Find where the given text appears and provide that cell's center as (X, Y) coordinate. 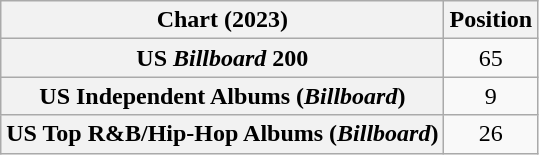
65 (491, 58)
26 (491, 134)
9 (491, 96)
US Top R&B/Hip-Hop Albums (Billboard) (222, 134)
Position (491, 20)
US Independent Albums (Billboard) (222, 96)
US Billboard 200 (222, 58)
Chart (2023) (222, 20)
